Locate the cell with the specified text and output its (X, Y) center coordinate. 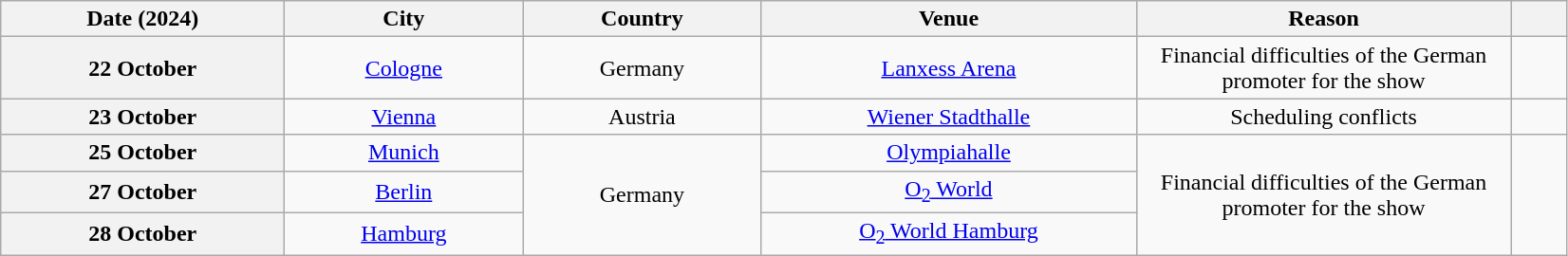
Scheduling conflicts (1323, 117)
Reason (1323, 19)
Wiener Stadthalle (949, 117)
Cologne (404, 68)
Berlin (404, 192)
O2 World Hamburg (949, 233)
25 October (142, 153)
Date (2024) (142, 19)
Vienna (404, 117)
O2 World (949, 192)
22 October (142, 68)
Austria (642, 117)
27 October (142, 192)
Hamburg (404, 233)
Olympiahalle (949, 153)
City (404, 19)
Lanxess Arena (949, 68)
Munich (404, 153)
23 October (142, 117)
28 October (142, 233)
Country (642, 19)
Venue (949, 19)
